Determine the (x, y) coordinate at the center of the cell enclosing the given text.  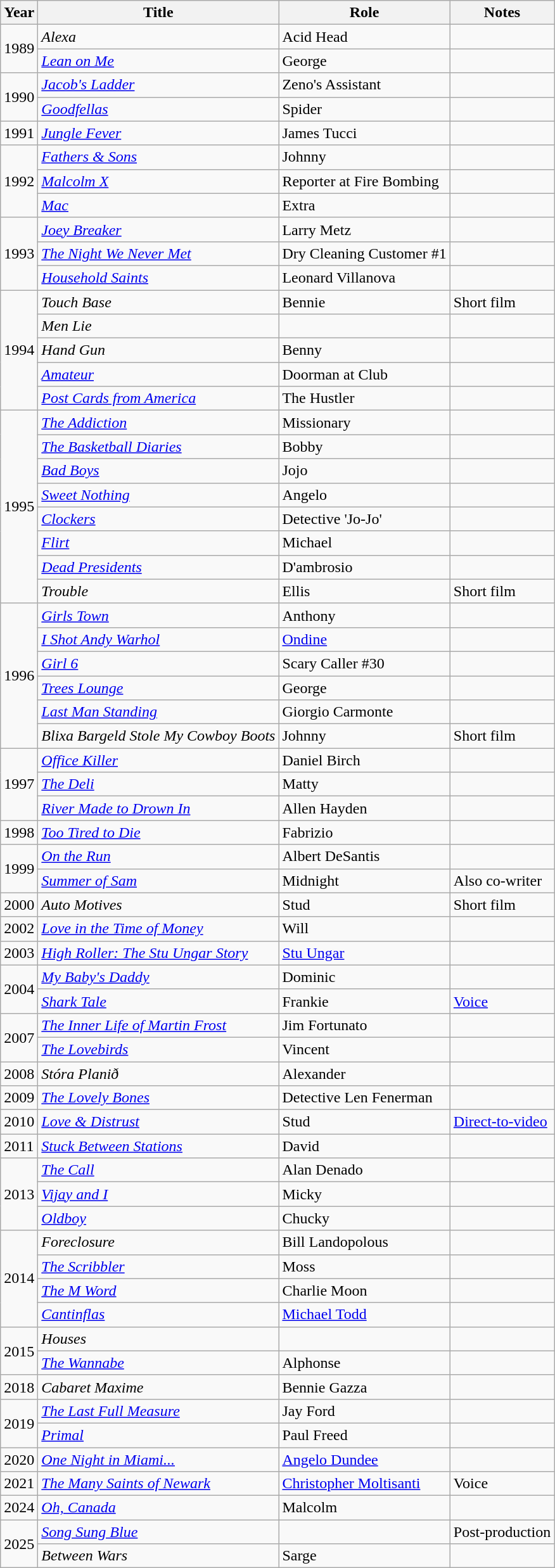
The Lovely Bones (158, 1098)
Vijay and I (158, 1194)
Touch Base (158, 302)
2003 (19, 953)
The M Word (158, 1291)
Moss (364, 1266)
Primal (158, 1435)
Too Tired to Die (158, 832)
Shark Tale (158, 1001)
Albert DeSantis (364, 857)
Christopher Moltisanti (364, 1484)
On the Run (158, 857)
Cabaret Maxime (158, 1387)
Alexa (158, 37)
1999 (19, 869)
Also co-writer (502, 881)
Post-production (502, 1532)
Michael Todd (364, 1315)
The Deli (158, 784)
The Inner Life of Martin Frost (158, 1025)
2024 (19, 1508)
1998 (19, 832)
Daniel Birch (364, 760)
2013 (19, 1194)
One Night in Miami... (158, 1459)
Role (364, 13)
Love in the Time of Money (158, 929)
Angelo Dundee (364, 1459)
Household Saints (158, 277)
The Call (158, 1170)
2004 (19, 989)
Blixa Bargeld Stole My Cowboy Boots (158, 736)
1997 (19, 784)
Auto Motives (158, 905)
My Baby's Daddy (158, 977)
Allen Hayden (364, 808)
1993 (19, 253)
Bobby (364, 447)
Song Sung Blue (158, 1532)
Summer of Sam (158, 881)
1996 (19, 675)
Alphonse (364, 1363)
Jay Ford (364, 1411)
Scary Caller #30 (364, 663)
The Addiction (158, 423)
Detective 'Jo-Jo' (364, 519)
1995 (19, 507)
2008 (19, 1074)
1991 (19, 133)
Mac (158, 205)
Benny (364, 350)
Michael (364, 543)
Clockers (158, 519)
Dry Cleaning Customer #1 (364, 253)
Office Killer (158, 760)
2020 (19, 1459)
Last Man Standing (158, 712)
Detective Len Fenerman (364, 1098)
Malcolm (364, 1508)
The Hustler (364, 398)
Will (364, 929)
2025 (19, 1544)
Acid Head (364, 37)
Year (19, 13)
High Roller: The Stu Ungar Story (158, 953)
Flirt (158, 543)
Jungle Fever (158, 133)
Bennie (364, 302)
Girl 6 (158, 663)
2002 (19, 929)
2009 (19, 1098)
1994 (19, 350)
David (364, 1146)
Trees Lounge (158, 687)
Stóra Planið (158, 1074)
Oh, Canada (158, 1508)
Men Lie (158, 326)
Amateur (158, 374)
Angelo (364, 495)
2011 (19, 1146)
Dead Presidents (158, 567)
Extra (364, 205)
Fathers & Sons (158, 157)
Alan Denado (364, 1170)
Oldboy (158, 1218)
The Scribbler (158, 1266)
1992 (19, 181)
2019 (19, 1423)
Jim Fortunato (364, 1025)
1989 (19, 49)
2015 (19, 1351)
2000 (19, 905)
Direct-to-video (502, 1122)
Leonard Villanova (364, 277)
Malcolm X (158, 181)
Dominic (364, 977)
Ellis (364, 591)
Ondine (364, 639)
2010 (19, 1122)
Jojo (364, 471)
Doorman at Club (364, 374)
Girls Town (158, 615)
Giorgio Carmonte (364, 712)
Paul Freed (364, 1435)
Frankie (364, 1001)
2018 (19, 1387)
Jacob's Ladder (158, 85)
James Tucci (364, 133)
Reporter at Fire Bombing (364, 181)
Anthony (364, 615)
2014 (19, 1278)
Bad Boys (158, 471)
Cantinflas (158, 1315)
Lean on Me (158, 61)
Goodfellas (158, 109)
Midnight (364, 881)
Matty (364, 784)
2021 (19, 1484)
1990 (19, 97)
Stu Ungar (364, 953)
Larry Metz (364, 229)
Charlie Moon (364, 1291)
The Lovebirds (158, 1049)
Trouble (158, 591)
Title (158, 13)
Foreclosure (158, 1242)
River Made to Drown In (158, 808)
The Basketball Diaries (158, 447)
The Wannabe (158, 1363)
Bill Landopolous (364, 1242)
Stuck Between Stations (158, 1146)
Notes (502, 13)
Bennie Gazza (364, 1387)
Post Cards from America (158, 398)
Spider (364, 109)
Sweet Nothing (158, 495)
Chucky (364, 1218)
Love & Distrust (158, 1122)
D'ambrosio (364, 567)
Micky (364, 1194)
The Night We Never Met (158, 253)
Joey Breaker (158, 229)
Fabrizio (364, 832)
The Many Saints of Newark (158, 1484)
Alexander (364, 1074)
I Shot Andy Warhol (158, 639)
2007 (19, 1037)
Houses (158, 1339)
Sarge (364, 1556)
Hand Gun (158, 350)
Between Wars (158, 1556)
Vincent (364, 1049)
Missionary (364, 423)
The Last Full Measure (158, 1411)
Zeno's Assistant (364, 85)
